From the cell containing the given text, extract its center point as (x, y) coordinate. 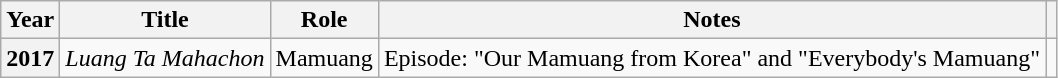
Notes (712, 20)
Episode: "Our Mamuang from Korea" and "Everybody's Mamuang" (712, 58)
2017 (30, 58)
Year (30, 20)
Luang Ta Mahachon (165, 58)
Role (324, 20)
Title (165, 20)
Mamuang (324, 58)
